Search for the cell housing the specified text and yield its (x, y) center coordinate. 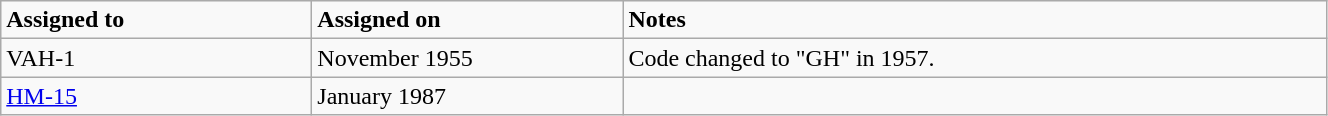
Assigned on (468, 20)
November 1955 (468, 58)
Notes (975, 20)
Assigned to (156, 20)
January 1987 (468, 96)
Code changed to "GH" in 1957. (975, 58)
HM-15 (156, 96)
VAH-1 (156, 58)
